Provide the [x, y] coordinate of the cell's center where the given text is located.  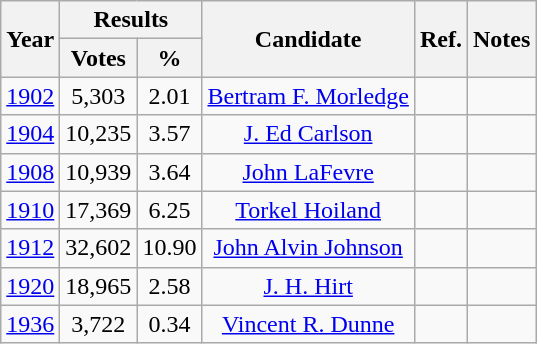
1902 [30, 96]
10,939 [98, 172]
32,602 [98, 248]
17,369 [98, 210]
1936 [30, 324]
2.58 [170, 286]
Torkel Hoiland [308, 210]
Year [30, 39]
Results [131, 20]
3.64 [170, 172]
Bertram F. Morledge [308, 96]
J. Ed Carlson [308, 134]
Notes [501, 39]
Votes [98, 58]
1920 [30, 286]
Vincent R. Dunne [308, 324]
John LaFevre [308, 172]
6.25 [170, 210]
5,303 [98, 96]
1912 [30, 248]
1904 [30, 134]
10.90 [170, 248]
John Alvin Johnson [308, 248]
3.57 [170, 134]
1910 [30, 210]
% [170, 58]
3,722 [98, 324]
2.01 [170, 96]
10,235 [98, 134]
J. H. Hirt [308, 286]
1908 [30, 172]
Ref. [440, 39]
0.34 [170, 324]
Candidate [308, 39]
18,965 [98, 286]
